Capture the cell that displays the provided text and extract its (X, Y) central coordinate. 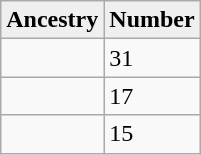
Number (152, 20)
17 (152, 96)
15 (152, 134)
31 (152, 58)
Ancestry (52, 20)
